Find where the given text appears and provide that cell's center as [X, Y] coordinate. 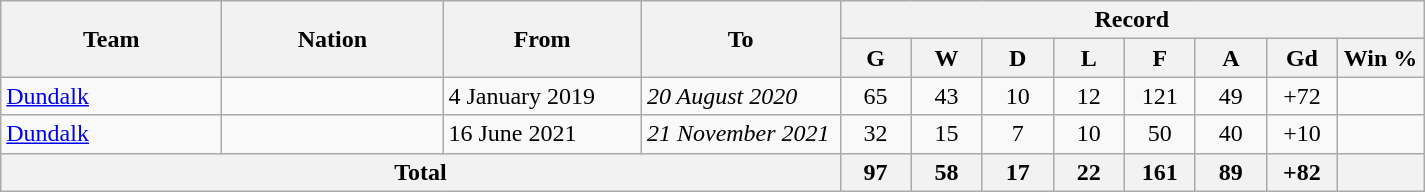
20 August 2020 [740, 96]
40 [1230, 134]
32 [876, 134]
65 [876, 96]
16 June 2021 [542, 134]
58 [946, 172]
Total [420, 172]
22 [1088, 172]
+72 [1302, 96]
From [542, 39]
17 [1018, 172]
4 January 2019 [542, 96]
A [1230, 58]
Gd [1302, 58]
21 November 2021 [740, 134]
L [1088, 58]
+10 [1302, 134]
W [946, 58]
+82 [1302, 172]
7 [1018, 134]
49 [1230, 96]
15 [946, 134]
43 [946, 96]
89 [1230, 172]
F [1160, 58]
To [740, 39]
97 [876, 172]
D [1018, 58]
Record [1132, 20]
161 [1160, 172]
Team [112, 39]
Win % [1380, 58]
G [876, 58]
50 [1160, 134]
12 [1088, 96]
121 [1160, 96]
Nation [332, 39]
